From the cell containing the given text, extract its center point as (X, Y) coordinate. 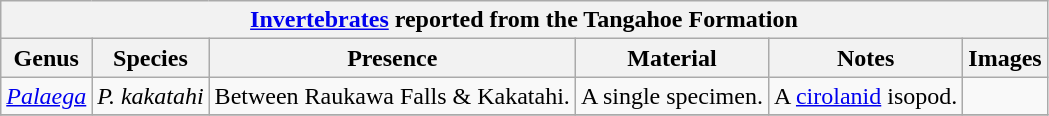
Invertebrates reported from the Tangahoe Formation (524, 20)
A single specimen. (672, 96)
Species (150, 58)
Images (1005, 58)
P. kakatahi (150, 96)
Genus (46, 58)
A cirolanid isopod. (865, 96)
Palaega (46, 96)
Presence (392, 58)
Material (672, 58)
Notes (865, 58)
Between Raukawa Falls & Kakatahi. (392, 96)
